Locate the cell with the specified text and output its (X, Y) center coordinate. 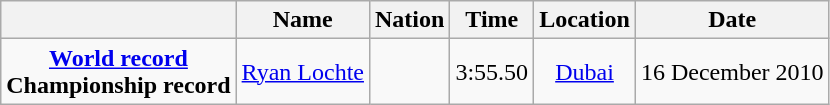
Date (732, 20)
World recordChampionship record (118, 72)
Dubai (585, 72)
Ryan Lochte (302, 72)
Location (585, 20)
Nation (409, 20)
16 December 2010 (732, 72)
Time (492, 20)
Name (302, 20)
3:55.50 (492, 72)
